Return the [x, y] coordinate for the center point of the cell that contains the specified text.  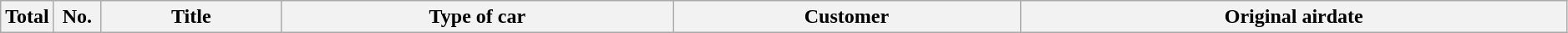
Original airdate [1293, 17]
Type of car [477, 17]
No. [77, 17]
Total [28, 17]
Customer [847, 17]
Title [190, 17]
